Provide the (X, Y) coordinate of the cell's center where the given text is located.  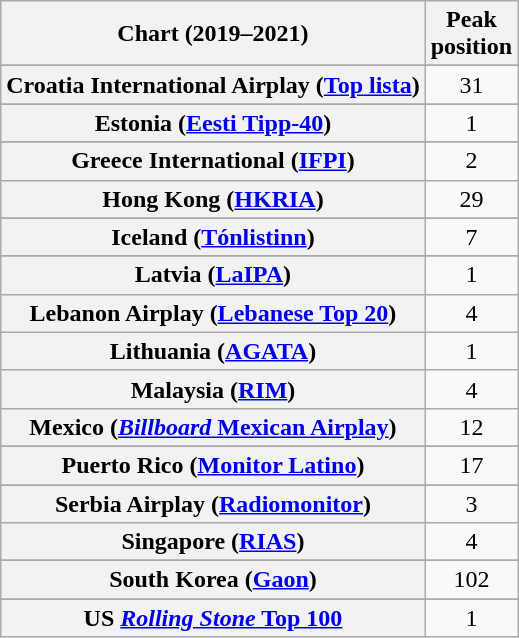
3 (471, 503)
Greece International (IFPI) (213, 161)
Puerto Rico (Monitor Latino) (213, 465)
Estonia (Eesti Tipp-40) (213, 123)
Lebanon Airplay (Lebanese Top 20) (213, 313)
Iceland (Tónlistinn) (213, 237)
31 (471, 85)
2 (471, 161)
Croatia International Airplay (Top lista) (213, 85)
Singapore (RIAS) (213, 542)
Serbia Airplay (Radiomonitor) (213, 503)
Peakposition (471, 34)
17 (471, 465)
US Rolling Stone Top 100 (213, 618)
Lithuania (AGATA) (213, 351)
Chart (2019–2021) (213, 34)
29 (471, 199)
South Korea (Gaon) (213, 580)
Latvia (LaIPA) (213, 275)
Malaysia (RIM) (213, 389)
Mexico (Billboard Mexican Airplay) (213, 427)
Hong Kong (HKRIA) (213, 199)
102 (471, 580)
7 (471, 237)
12 (471, 427)
